Extract the (x, y) coordinate from the center of the cell holding the provided text.  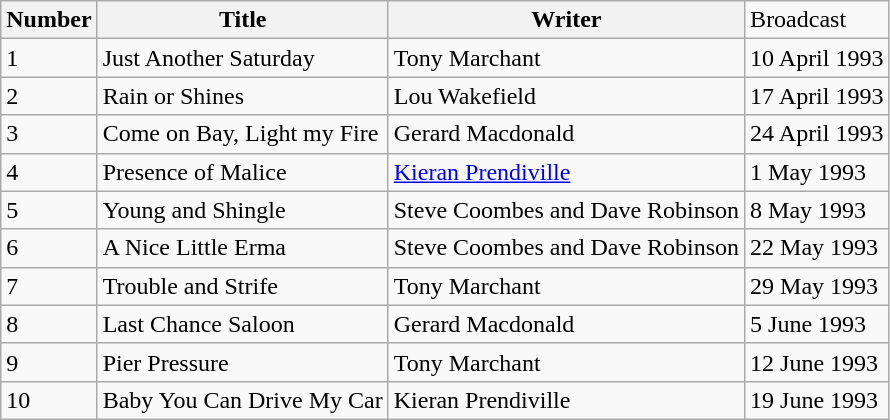
Pier Pressure (242, 362)
8 (49, 324)
Writer (566, 20)
Lou Wakefield (566, 96)
8 May 1993 (817, 210)
9 (49, 362)
24 April 1993 (817, 134)
4 (49, 172)
Broadcast (817, 20)
Baby You Can Drive My Car (242, 400)
A Nice Little Erma (242, 248)
7 (49, 286)
5 June 1993 (817, 324)
Come on Bay, Light my Fire (242, 134)
17 April 1993 (817, 96)
29 May 1993 (817, 286)
5 (49, 210)
Rain or Shines (242, 96)
10 (49, 400)
12 June 1993 (817, 362)
10 April 1993 (817, 58)
2 (49, 96)
Presence of Malice (242, 172)
Last Chance Saloon (242, 324)
Trouble and Strife (242, 286)
Young and Shingle (242, 210)
Title (242, 20)
6 (49, 248)
3 (49, 134)
22 May 1993 (817, 248)
19 June 1993 (817, 400)
Number (49, 20)
1 (49, 58)
Just Another Saturday (242, 58)
1 May 1993 (817, 172)
